For the text-containing cell, return its midpoint in (X, Y) coordinate format. 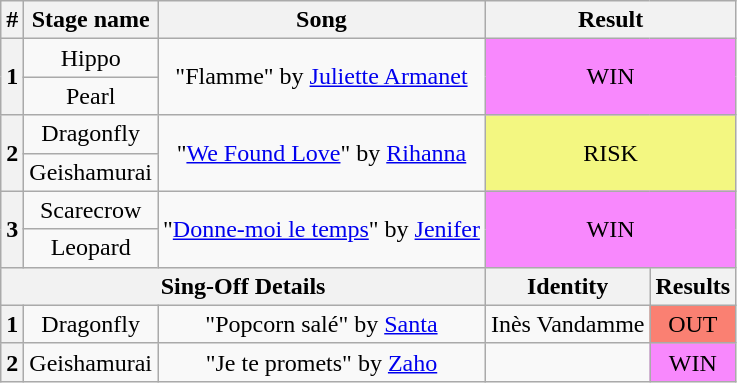
Scarecrow (91, 210)
"We Found Love" by Rihanna (322, 153)
# (12, 20)
Results (693, 286)
"Flamme" by Juliette Armanet (322, 77)
3 (12, 229)
"Je te promets" by Zaho (322, 362)
RISK (610, 153)
OUT (693, 324)
Stage name (91, 20)
Inès Vandamme (568, 324)
Sing-Off Details (244, 286)
Song (322, 20)
"Popcorn salé" by Santa (322, 324)
"Donne-moi le temps" by Jenifer (322, 229)
Result (610, 20)
Leopard (91, 248)
Identity (568, 286)
Pearl (91, 96)
Hippo (91, 58)
